Return the (X, Y) coordinate for the center point of the cell that contains the specified text.  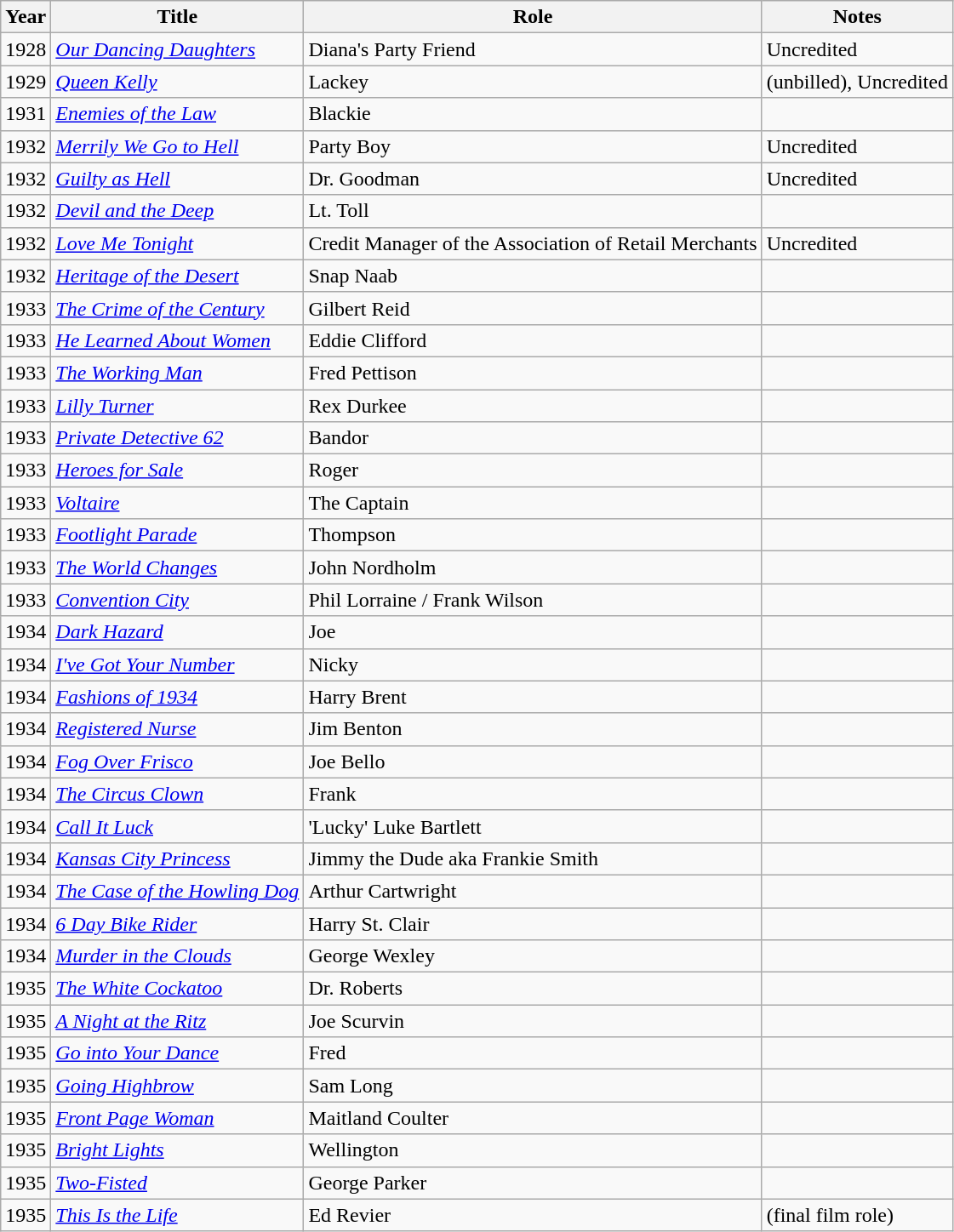
Blackie (533, 114)
Queen Kelly (177, 82)
Footlight Parade (177, 535)
A Night at the Ritz (177, 1021)
Diana's Party Friend (533, 49)
Role (533, 17)
Joe Bello (533, 761)
Voltaire (177, 503)
Bright Lights (177, 1150)
This Is the Life (177, 1215)
Rex Durkee (533, 406)
The Circus Clown (177, 794)
Fred Pettison (533, 373)
Joe Scurvin (533, 1021)
Jim Benton (533, 729)
Phil Lorraine / Frank Wilson (533, 600)
Year (26, 17)
Kansas City Princess (177, 858)
Enemies of the Law (177, 114)
Devil and the Deep (177, 211)
George Parker (533, 1183)
Roger (533, 471)
Title (177, 17)
Sam Long (533, 1086)
Fog Over Frisco (177, 761)
George Wexley (533, 956)
The Working Man (177, 373)
Dark Hazard (177, 632)
Lt. Toll (533, 211)
He Learned About Women (177, 340)
Credit Manager of the Association of Retail Merchants (533, 243)
Our Dancing Daughters (177, 49)
Bandor (533, 438)
Guilty as Hell (177, 179)
'Lucky' Luke Bartlett (533, 826)
Lackey (533, 82)
Ed Revier (533, 1215)
John Nordholm (533, 568)
Go into Your Dance (177, 1053)
Going Highbrow (177, 1086)
1931 (26, 114)
Wellington (533, 1150)
Heritage of the Desert (177, 276)
I've Got Your Number (177, 664)
1928 (26, 49)
Arthur Cartwright (533, 891)
The Case of the Howling Dog (177, 891)
Eddie Clifford (533, 340)
The World Changes (177, 568)
Frank (533, 794)
Fashions of 1934 (177, 697)
Dr. Roberts (533, 989)
Party Boy (533, 146)
The Crime of the Century (177, 308)
Nicky (533, 664)
Two-Fisted (177, 1183)
Harry St. Clair (533, 923)
6 Day Bike Rider (177, 923)
Harry Brent (533, 697)
Gilbert Reid (533, 308)
Heroes for Sale (177, 471)
Snap Naab (533, 276)
Lilly Turner (177, 406)
Registered Nurse (177, 729)
Fred (533, 1053)
The Captain (533, 503)
(final film role) (857, 1215)
Love Me Tonight (177, 243)
1929 (26, 82)
Notes (857, 17)
(unbilled), Uncredited (857, 82)
Private Detective 62 (177, 438)
Joe (533, 632)
Call It Luck (177, 826)
Merrily We Go to Hell (177, 146)
Convention City (177, 600)
Front Page Woman (177, 1118)
Murder in the Clouds (177, 956)
The White Cockatoo (177, 989)
Dr. Goodman (533, 179)
Jimmy the Dude aka Frankie Smith (533, 858)
Thompson (533, 535)
Maitland Coulter (533, 1118)
